Output the [X, Y] coordinate of the center of the cell containing the given text.  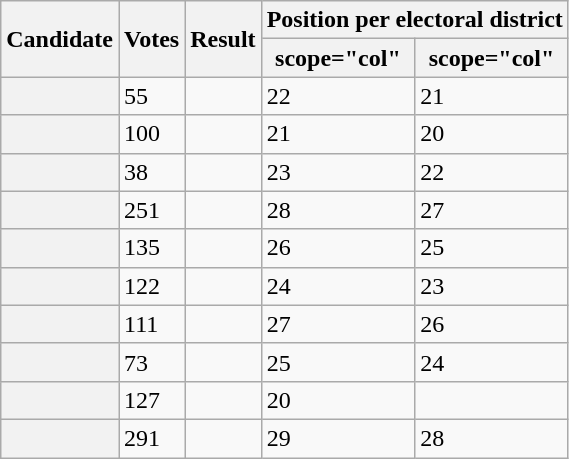
Votes [151, 39]
Candidate [60, 39]
127 [151, 400]
251 [151, 210]
291 [151, 438]
122 [151, 286]
55 [151, 96]
Result [223, 39]
135 [151, 248]
100 [151, 134]
29 [338, 438]
38 [151, 172]
111 [151, 324]
73 [151, 362]
Position per electoral district [414, 20]
